Capture the cell that displays the provided text and extract its [x, y] central coordinate. 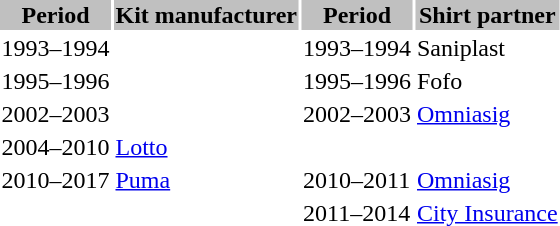
Fofo [488, 81]
Shirt partner [488, 15]
2004–2010 [56, 147]
2010–2011 [358, 180]
Kit manufacturer [206, 15]
Puma [206, 180]
Saniplast [488, 48]
2010–2017 [56, 180]
Lotto [206, 147]
